Search for the cell housing the specified text and yield its (X, Y) center coordinate. 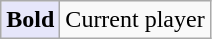
Bold (30, 20)
Current player (135, 20)
